Scan for the cell matching the given text and deliver its (x, y) coordinate at center. 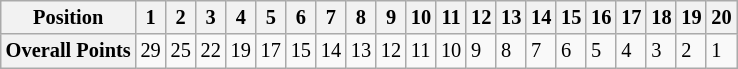
16 (601, 17)
Overall Points (68, 51)
25 (181, 51)
20 (721, 17)
29 (151, 51)
18 (661, 17)
Position (68, 17)
22 (211, 51)
